Capture the cell that displays the provided text and extract its (x, y) central coordinate. 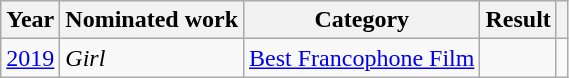
2019 (30, 58)
Best Francophone Film (362, 58)
Result (518, 20)
Nominated work (152, 20)
Category (362, 20)
Year (30, 20)
Girl (152, 58)
